Provide the [x, y] coordinate of the cell's center where the given text is located.  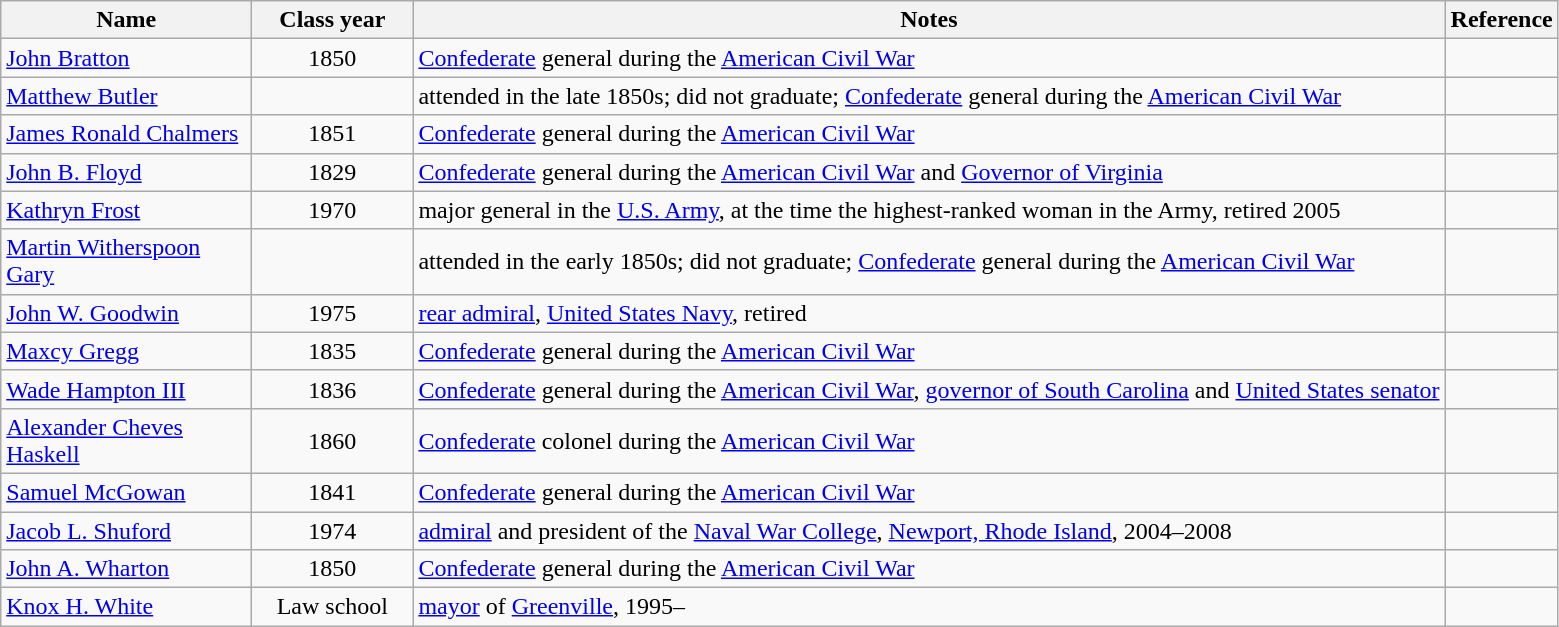
Maxcy Gregg [126, 351]
Wade Hampton III [126, 389]
Samuel McGowan [126, 492]
John B. Floyd [126, 172]
attended in the early 1850s; did not graduate; Confederate general during the American Civil War [929, 262]
1835 [332, 351]
Confederate general during the American Civil War, governor of South Carolina and United States senator [929, 389]
1974 [332, 531]
John W. Goodwin [126, 313]
rear admiral, United States Navy, retired [929, 313]
James Ronald Chalmers [126, 134]
Law school [332, 607]
Confederate general during the American Civil War and Governor of Virginia [929, 172]
1829 [332, 172]
1841 [332, 492]
Notes [929, 20]
attended in the late 1850s; did not graduate; Confederate general during the American Civil War [929, 96]
Confederate colonel during the American Civil War [929, 440]
1851 [332, 134]
admiral and president of the Naval War College, Newport, Rhode Island, 2004–2008 [929, 531]
Knox H. White [126, 607]
1975 [332, 313]
Reference [1502, 20]
Jacob L. Shuford [126, 531]
mayor of Greenville, 1995– [929, 607]
John Bratton [126, 58]
major general in the U.S. Army, at the time the highest-ranked woman in the Army, retired 2005 [929, 210]
Name [126, 20]
Alexander Cheves Haskell [126, 440]
1836 [332, 389]
Class year [332, 20]
Martin Witherspoon Gary [126, 262]
John A. Wharton [126, 569]
1860 [332, 440]
Matthew Butler [126, 96]
Kathryn Frost [126, 210]
1970 [332, 210]
